From the cell containing the given text, extract its center point as (x, y) coordinate. 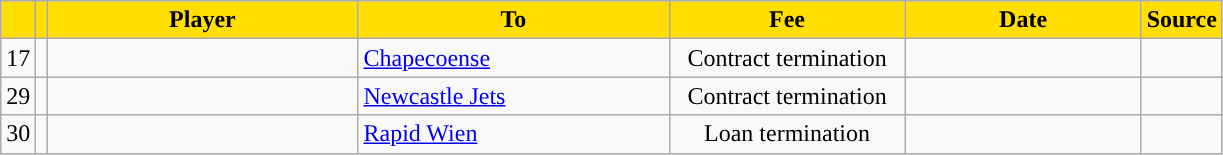
Rapid Wien (514, 134)
17 (18, 58)
Date (1023, 20)
Player (202, 20)
Chapecoense (514, 58)
Fee (787, 20)
Source (1182, 20)
To (514, 20)
Loan termination (787, 134)
29 (18, 96)
Newcastle Jets (514, 96)
30 (18, 134)
